Capture the cell that displays the provided text and extract its [X, Y] central coordinate. 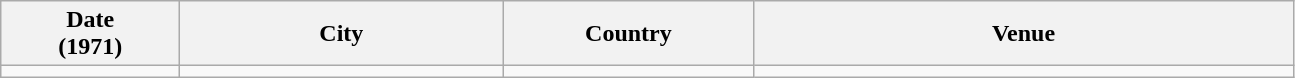
Venue [1024, 34]
City [342, 34]
Date(1971) [90, 34]
Country [628, 34]
